Find where the given text appears and provide that cell's center as (X, Y) coordinate. 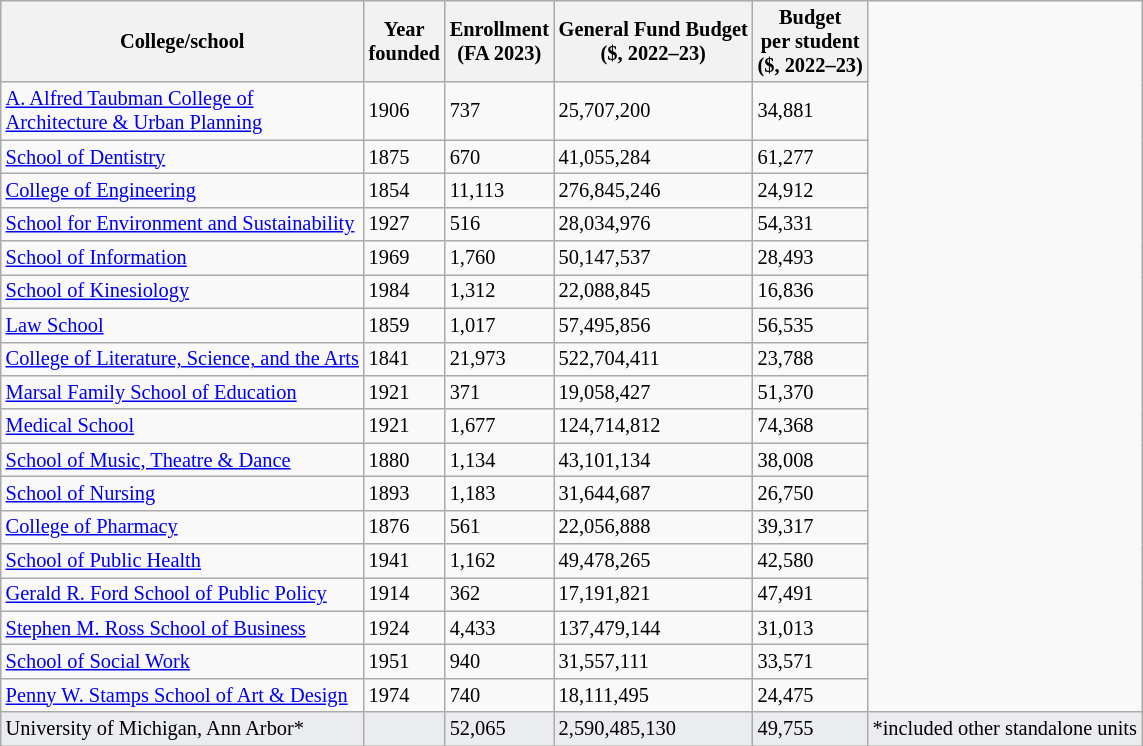
26,750 (810, 493)
School of Public Health (182, 561)
17,191,821 (654, 594)
740 (500, 695)
General Fund Budget($, 2022–23) (654, 41)
49,755 (810, 729)
24,912 (810, 190)
1876 (404, 527)
22,056,888 (654, 527)
34,881 (810, 111)
*included other standalone units (1005, 729)
1984 (404, 291)
38,008 (810, 460)
25,707,200 (654, 111)
33,571 (810, 661)
61,277 (810, 157)
561 (500, 527)
1941 (404, 561)
Stephen M. Ross School of Business (182, 628)
28,493 (810, 258)
74,368 (810, 426)
39,317 (810, 527)
College/school (182, 41)
School of Dentistry (182, 157)
Medical School (182, 426)
11,113 (500, 190)
1875 (404, 157)
1854 (404, 190)
1914 (404, 594)
Law School (182, 325)
Gerald R. Ford School of Public Policy (182, 594)
50,147,537 (654, 258)
137,479,144 (654, 628)
16,836 (810, 291)
124,714,812 (654, 426)
737 (500, 111)
24,475 (810, 695)
1841 (404, 359)
42,580 (810, 561)
41,055,284 (654, 157)
670 (500, 157)
1,162 (500, 561)
1,312 (500, 291)
28,034,976 (654, 224)
43,101,134 (654, 460)
522,704,411 (654, 359)
School of Social Work (182, 661)
2,590,485,130 (654, 729)
31,644,687 (654, 493)
1927 (404, 224)
22,088,845 (654, 291)
1,017 (500, 325)
47,491 (810, 594)
College of Engineering (182, 190)
276,845,246 (654, 190)
School of Music, Theatre & Dance (182, 460)
1,134 (500, 460)
4,433 (500, 628)
1859 (404, 325)
1969 (404, 258)
51,370 (810, 392)
1974 (404, 695)
1,760 (500, 258)
1,183 (500, 493)
54,331 (810, 224)
21,973 (500, 359)
Marsal Family School of Education (182, 392)
49,478,265 (654, 561)
School of Information (182, 258)
Enrollment(FA 2023) (500, 41)
31,013 (810, 628)
School of Nursing (182, 493)
362 (500, 594)
1893 (404, 493)
371 (500, 392)
Budgetper student($, 2022–23) (810, 41)
College of Pharmacy (182, 527)
23,788 (810, 359)
1951 (404, 661)
31,557,111 (654, 661)
18,111,495 (654, 695)
940 (500, 661)
516 (500, 224)
College of Literature, Science, and the Arts (182, 359)
Yearfounded (404, 41)
19,058,427 (654, 392)
School for Environment and Sustainability (182, 224)
1924 (404, 628)
57,495,856 (654, 325)
1880 (404, 460)
School of Kinesiology (182, 291)
52,065 (500, 729)
University of Michigan, Ann Arbor* (182, 729)
1906 (404, 111)
Penny W. Stamps School of Art & Design (182, 695)
1,677 (500, 426)
A. Alfred Taubman College ofArchitecture & Urban Planning (182, 111)
56,535 (810, 325)
